From the cell containing the given text, extract its center point as (x, y) coordinate. 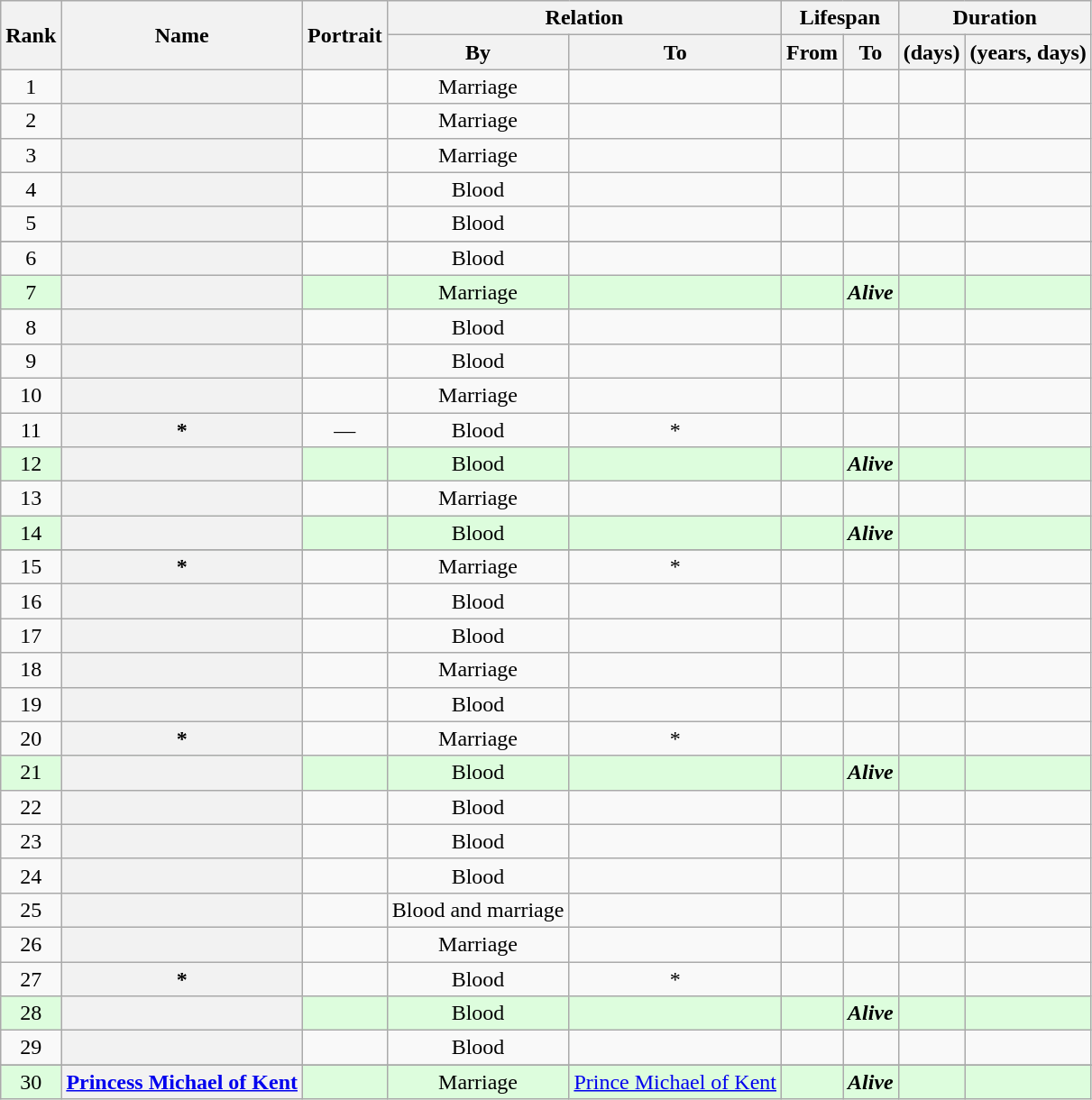
12 (31, 464)
27 (31, 978)
(days) (931, 52)
3 (31, 155)
29 (31, 1048)
21 (31, 773)
17 (31, 636)
19 (31, 704)
6 (31, 258)
8 (31, 326)
25 (31, 910)
(years, days) (1028, 52)
23 (31, 841)
Relation (584, 18)
2 (31, 121)
9 (31, 361)
4 (31, 189)
22 (31, 807)
10 (31, 395)
14 (31, 533)
Rank (31, 35)
5 (31, 224)
Prince Michael of Kent (675, 1082)
Blood and marriage (478, 910)
18 (31, 670)
20 (31, 738)
Princess Michael of Kent (182, 1082)
Lifespan (840, 18)
26 (31, 944)
Duration (995, 18)
24 (31, 875)
7 (31, 292)
30 (31, 1082)
From (812, 52)
13 (31, 499)
15 (31, 567)
— (345, 430)
28 (31, 1013)
By (478, 52)
Name (182, 35)
16 (31, 601)
11 (31, 430)
Portrait (345, 35)
1 (31, 87)
